Extract the (x, y) coordinate from the center of the cell holding the provided text.  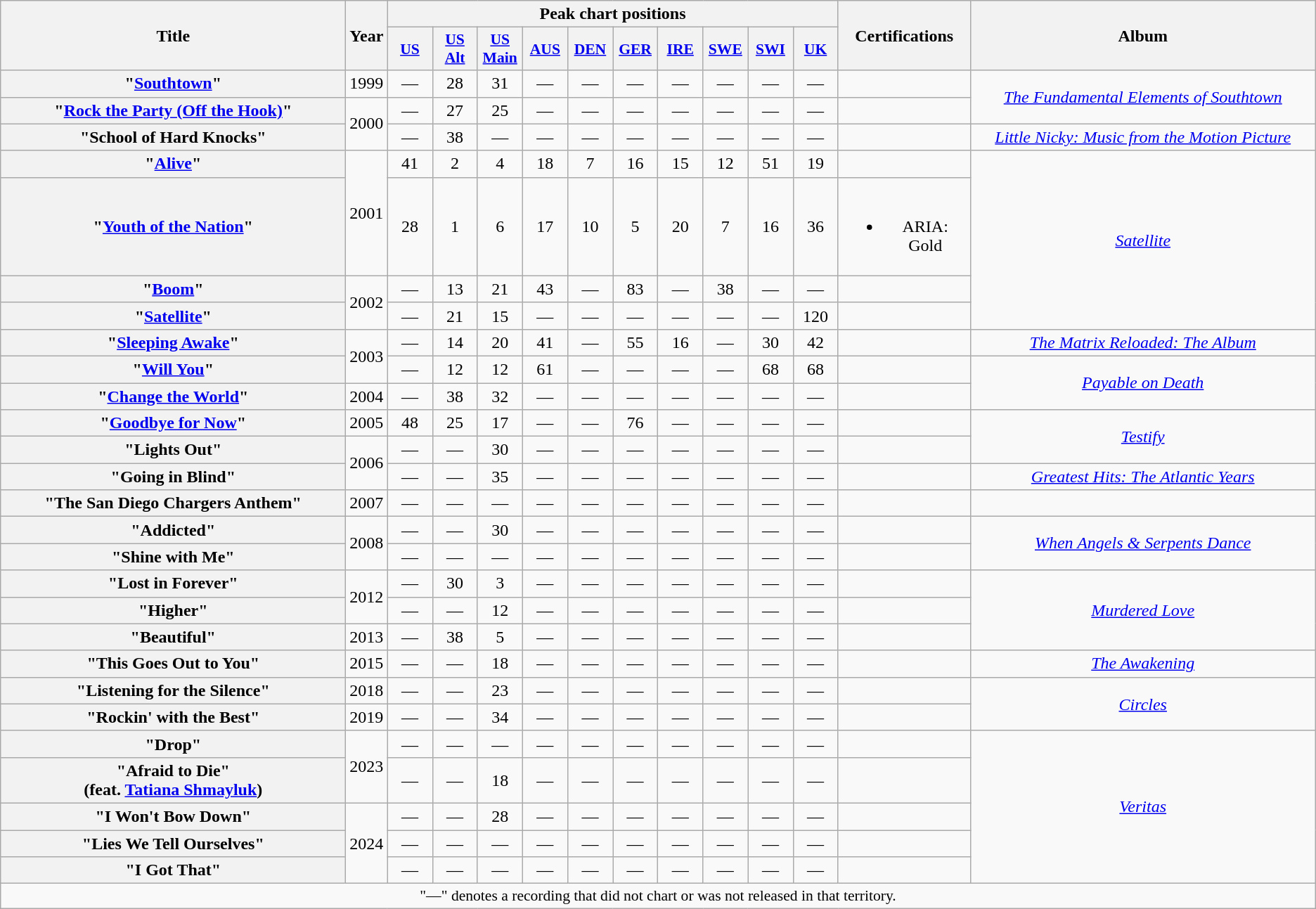
Circles (1143, 704)
Testify (1143, 437)
6 (500, 226)
"Boom" (173, 289)
Satellite (1143, 240)
"School of Hard Knocks" (173, 137)
"The San Diego Chargers Anthem" (173, 503)
3 (500, 584)
"Shine with Me" (173, 557)
36 (815, 226)
2004 (367, 396)
Little Nicky: Music from the Motion Picture (1143, 137)
2018 (367, 690)
13 (455, 289)
4 (500, 164)
2005 (367, 423)
"Lost in Forever" (173, 584)
2006 (367, 463)
"Alive" (173, 164)
Title (173, 35)
AUS (545, 49)
"Afraid to Die" (feat. Tatiana Shmayluk) (173, 780)
48 (410, 423)
The Awakening (1143, 664)
US (410, 49)
ARIA: Gold (904, 226)
27 (455, 110)
"Lies We Tell Ourselves" (173, 843)
"I Won't Bow Down" (173, 816)
"This Goes Out to You" (173, 664)
Year (367, 35)
Payable on Death (1143, 382)
34 (500, 717)
32 (500, 396)
2023 (367, 766)
USMain (500, 49)
"Addicted" (173, 530)
10 (590, 226)
DEN (590, 49)
42 (815, 342)
"Sleeping Awake" (173, 342)
31 (500, 84)
Certifications (904, 35)
Peak chart positions (613, 14)
"Higher" (173, 610)
"Listening for the Silence" (173, 690)
Greatest Hits: The Atlantic Years (1143, 477)
Album (1143, 35)
2003 (367, 356)
"Will You" (173, 369)
"Satellite" (173, 316)
UK (815, 49)
23 (500, 690)
2001 (367, 213)
The Fundamental Elements of Southtown (1143, 97)
2007 (367, 503)
19 (815, 164)
Veritas (1143, 807)
76 (636, 423)
IRE (680, 49)
"Goodbye for Now" (173, 423)
"Lights Out" (173, 450)
"Youth of the Nation" (173, 226)
2015 (367, 664)
120 (815, 316)
2002 (367, 302)
14 (455, 342)
"—" denotes a recording that did not chart or was not released in that territory. (658, 896)
61 (545, 369)
"Rockin' with the Best" (173, 717)
1999 (367, 84)
2008 (367, 543)
83 (636, 289)
When Angels & Serpents Dance (1143, 543)
2024 (367, 843)
"Beautiful" (173, 637)
"Change the World" (173, 396)
2012 (367, 597)
43 (545, 289)
"Rock the Party (Off the Hook)" (173, 110)
SWI (770, 49)
USAlt (455, 49)
2 (455, 164)
"Going in Blind" (173, 477)
"Drop" (173, 744)
2000 (367, 124)
The Matrix Reloaded: The Album (1143, 342)
2013 (367, 637)
GER (636, 49)
SWE (725, 49)
Murdered Love (1143, 610)
35 (500, 477)
51 (770, 164)
2019 (367, 717)
"Southtown" (173, 84)
"I Got That" (173, 870)
1 (455, 226)
55 (636, 342)
